Determine the (x, y) coordinate at the center of the cell enclosing the given text.  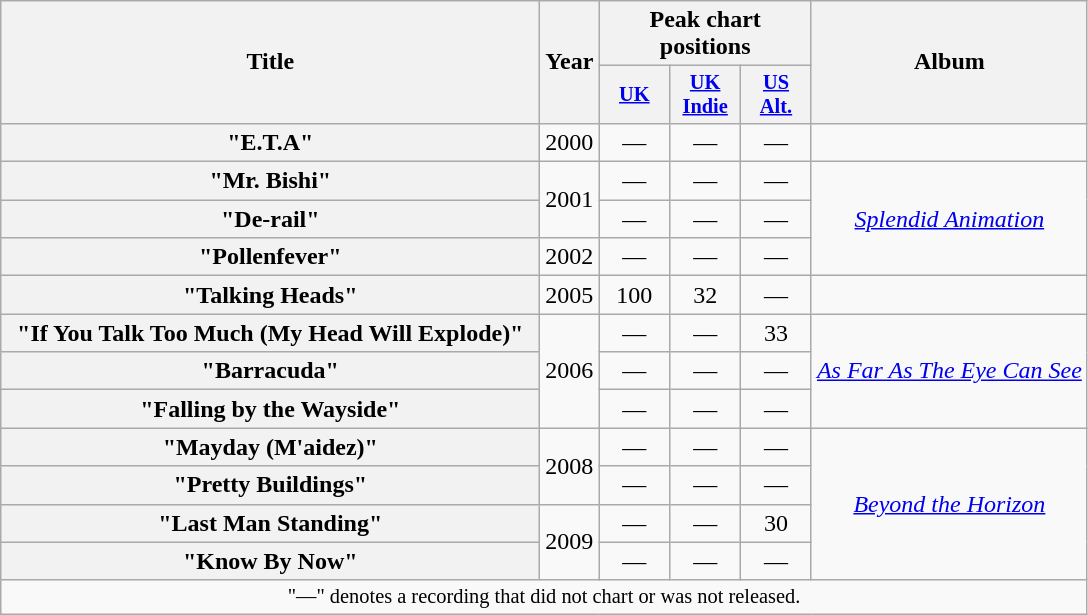
2008 (570, 466)
"Talking Heads" (270, 295)
"Pretty Buildings" (270, 485)
As Far As The Eye Can See (949, 371)
32 (706, 295)
Year (570, 62)
"Mayday (M'aidez)" (270, 447)
2000 (570, 142)
"Last Man Standing" (270, 523)
Title (270, 62)
Album (949, 62)
"Mr. Bishi" (270, 181)
"—" denotes a recording that did not chart or was not released. (544, 597)
2009 (570, 542)
USAlt. (776, 95)
2005 (570, 295)
UKIndie (706, 95)
"Know By Now" (270, 561)
"E.T.A" (270, 142)
Splendid Animation (949, 219)
2002 (570, 257)
Peak chart positions (706, 34)
UK (634, 95)
2006 (570, 371)
"Barracuda" (270, 371)
100 (634, 295)
"If You Talk Too Much (My Head Will Explode)" (270, 333)
Beyond the Horizon (949, 504)
"De-rail" (270, 219)
2001 (570, 200)
30 (776, 523)
"Falling by the Wayside" (270, 409)
33 (776, 333)
"Pollenfever" (270, 257)
